Extract the (x, y) coordinate from the center of the cell holding the provided text.  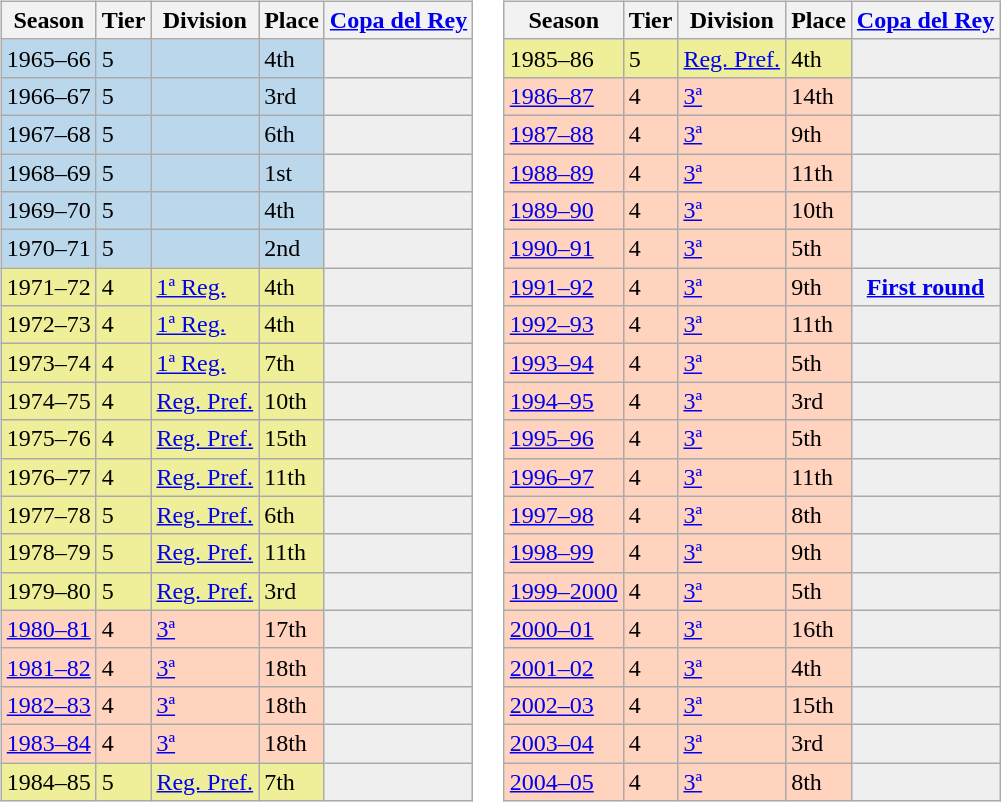
1976–77 (48, 477)
1986–87 (564, 96)
1st (292, 173)
2001–02 (564, 667)
2nd (292, 249)
1980–81 (48, 629)
1978–79 (48, 553)
1971–72 (48, 287)
1987–88 (564, 134)
1999–2000 (564, 591)
First round (925, 287)
1972–73 (48, 325)
1992–93 (564, 325)
1974–75 (48, 401)
2004–05 (564, 781)
1966–67 (48, 96)
2000–01 (564, 629)
1990–91 (564, 249)
1985–86 (564, 58)
2003–04 (564, 743)
1970–71 (48, 249)
1991–92 (564, 287)
1982–83 (48, 705)
1997–98 (564, 515)
1968–69 (48, 173)
1993–94 (564, 363)
1989–90 (564, 211)
1994–95 (564, 401)
2002–03 (564, 705)
1996–97 (564, 477)
1969–70 (48, 211)
16th (819, 629)
1965–66 (48, 58)
17th (292, 629)
1995–96 (564, 439)
1973–74 (48, 363)
1984–85 (48, 781)
1979–80 (48, 591)
1981–82 (48, 667)
1975–76 (48, 439)
1967–68 (48, 134)
1988–89 (564, 173)
1983–84 (48, 743)
14th (819, 96)
1977–78 (48, 515)
1998–99 (564, 553)
